Return the (X, Y) coordinate for the center point of the cell that contains the specified text.  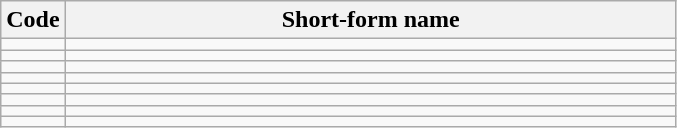
Code (33, 20)
Short-form name (370, 20)
